Find where the given text appears and provide that cell's center as (X, Y) coordinate. 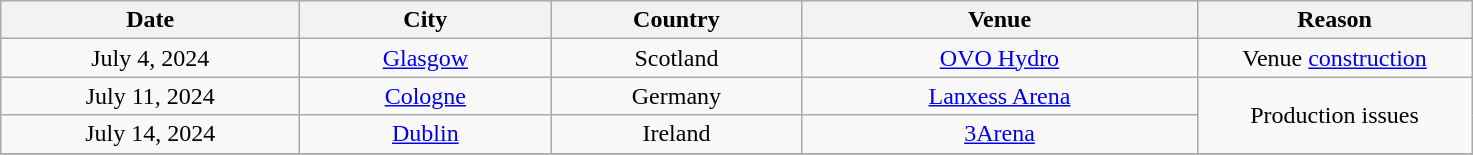
July 14, 2024 (150, 134)
Date (150, 20)
Production issues (1334, 115)
3Arena (1000, 134)
Dublin (426, 134)
July 11, 2024 (150, 96)
Cologne (426, 96)
OVO Hydro (1000, 58)
Country (676, 20)
Lanxess Arena (1000, 96)
Venue (1000, 20)
City (426, 20)
Reason (1334, 20)
Ireland (676, 134)
July 4, 2024 (150, 58)
Germany (676, 96)
Glasgow (426, 58)
Venue construction (1334, 58)
Scotland (676, 58)
